Search for the cell housing the specified text and yield its (X, Y) center coordinate. 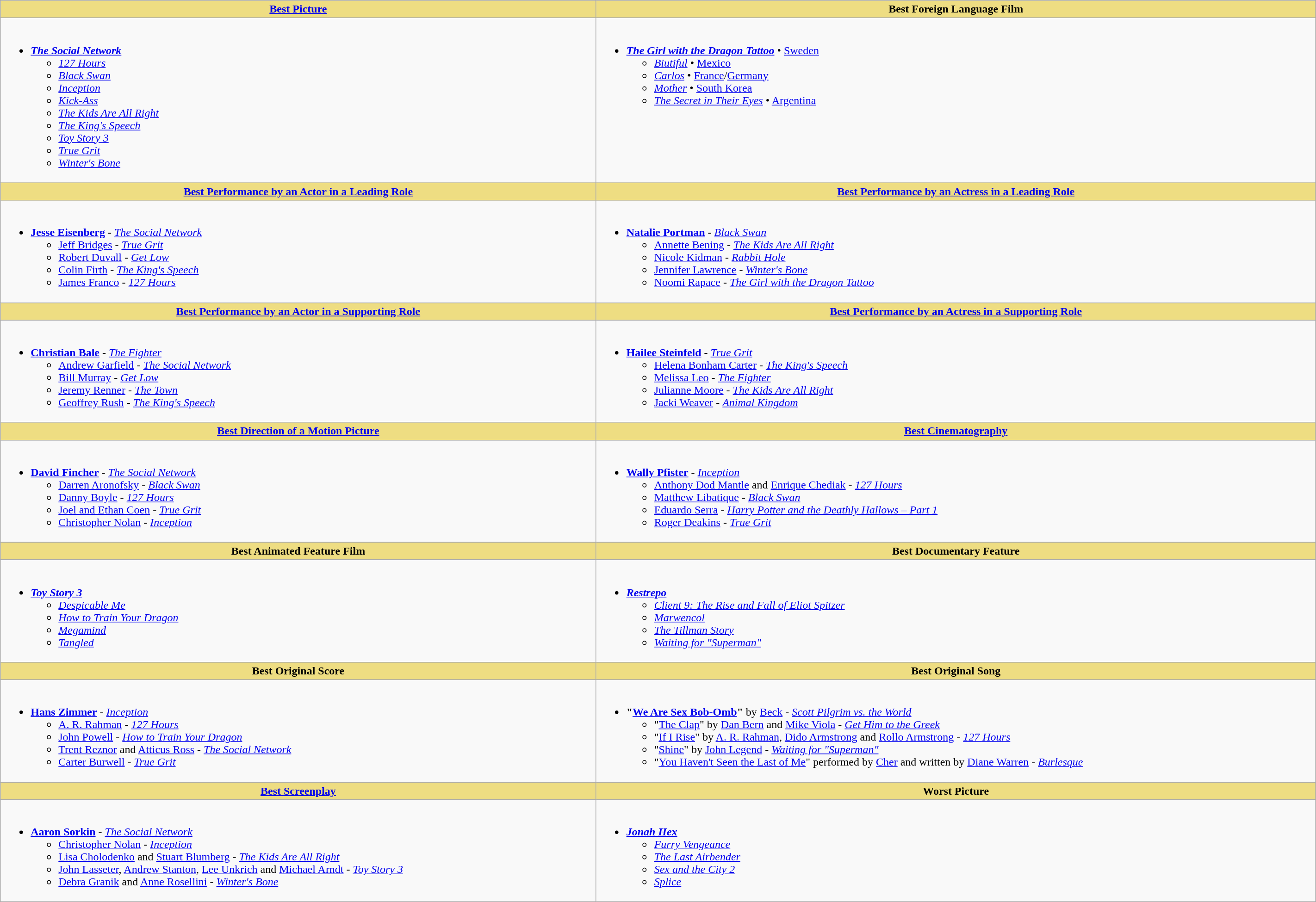
RestrepoClient 9: The Rise and Fall of Eliot SpitzerMarwencolThe Tillman StoryWaiting for "Superman" (956, 611)
Best Performance by an Actor in a Supporting Role (298, 311)
The Girl with the Dragon Tattoo • SwedenBiutiful • MexicoCarlos • France/GermanyMother • South KoreaThe Secret in Their Eyes • Argentina (956, 100)
Best Direction of a Motion Picture (298, 431)
Christian Bale - The FighterAndrew Garfield - The Social NetworkBill Murray - Get LowJeremy Renner - The TownGeoffrey Rush - The King's Speech (298, 371)
Jonah HexFurry VengeanceThe Last AirbenderSex and the City 2Splice (956, 851)
Best Performance by an Actress in a Leading Role (956, 192)
David Fincher - The Social NetworkDarren Aronofsky - Black SwanDanny Boyle - 127 HoursJoel and Ethan Coen - True GritChristopher Nolan - Inception (298, 491)
Best Original Song (956, 671)
Best Performance by an Actress in a Supporting Role (956, 311)
Best Cinematography (956, 431)
Best Animated Feature Film (298, 551)
Best Documentary Feature (956, 551)
Best Performance by an Actor in a Leading Role (298, 192)
The Social Network127 HoursBlack SwanInceptionKick-AssThe Kids Are All RightThe King's SpeechToy Story 3True GritWinter's Bone (298, 100)
Best Screenplay (298, 791)
Toy Story 3Despicable MeHow to Train Your DragonMegamindTangled (298, 611)
Best Original Score (298, 671)
Best Picture (298, 9)
Jesse Eisenberg - The Social NetworkJeff Bridges - True GritRobert Duvall - Get LowColin Firth - The King's SpeechJames Franco - 127 Hours (298, 252)
Worst Picture (956, 791)
Best Foreign Language Film (956, 9)
